Return the [x, y] coordinate for the center point of the cell that contains the specified text.  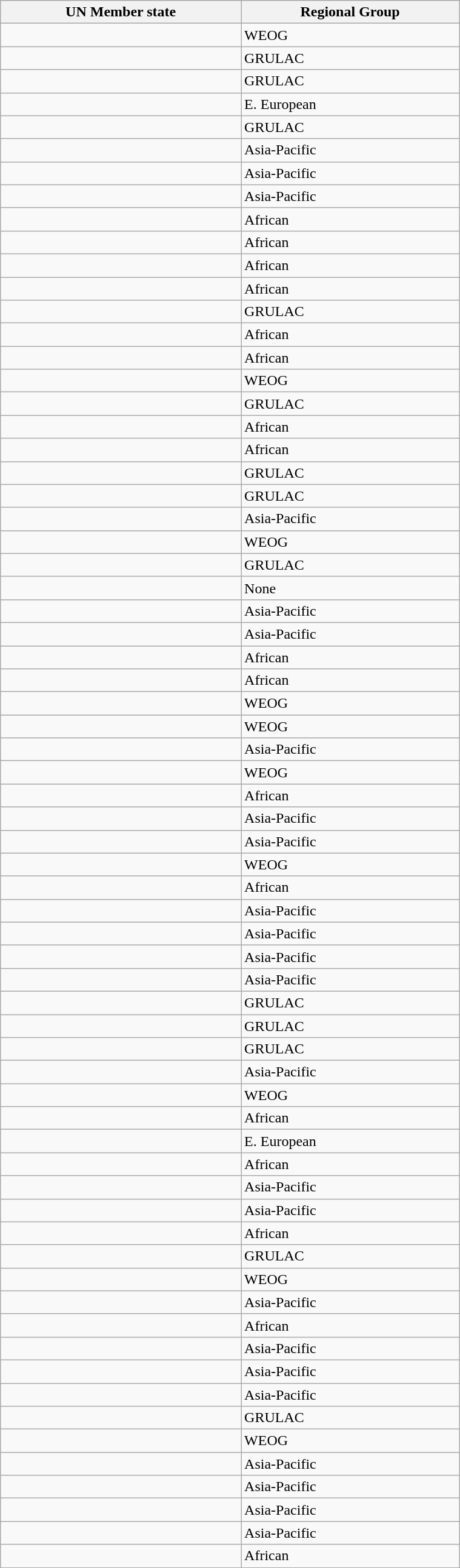
Regional Group [350, 12]
UN Member state [121, 12]
None [350, 588]
